Pinpoint the cell where the given text exists, returning its (X, Y) midpoint coordinate. 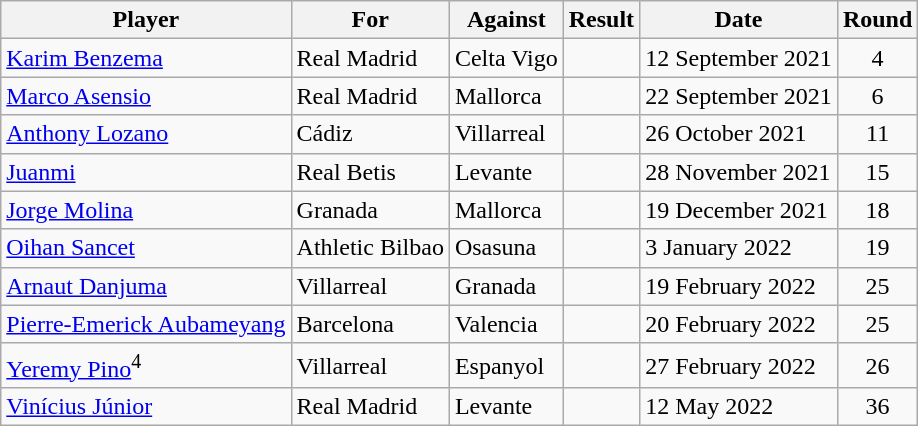
Arnaut Danjuma (146, 286)
Result (601, 20)
19 February 2022 (739, 286)
Cádiz (370, 134)
19 (877, 248)
Marco Asensio (146, 96)
19 December 2021 (739, 210)
Real Betis (370, 172)
Round (877, 20)
Oihan Sancet (146, 248)
4 (877, 58)
Anthony Lozano (146, 134)
36 (877, 407)
Player (146, 20)
For (370, 20)
Karim Benzema (146, 58)
Yeremy Pino4 (146, 366)
26 October 2021 (739, 134)
11 (877, 134)
Jorge Molina (146, 210)
Vinícius Júnior (146, 407)
Date (739, 20)
Against (506, 20)
Osasuna (506, 248)
26 (877, 366)
Barcelona (370, 324)
Valencia (506, 324)
15 (877, 172)
27 February 2022 (739, 366)
Celta Vigo (506, 58)
22 September 2021 (739, 96)
18 (877, 210)
6 (877, 96)
3 January 2022 (739, 248)
Athletic Bilbao (370, 248)
Espanyol (506, 366)
20 February 2022 (739, 324)
Juanmi (146, 172)
28 November 2021 (739, 172)
12 September 2021 (739, 58)
12 May 2022 (739, 407)
Pierre-Emerick Aubameyang (146, 324)
